Extract the [X, Y] coordinate from the center of the cell holding the provided text.  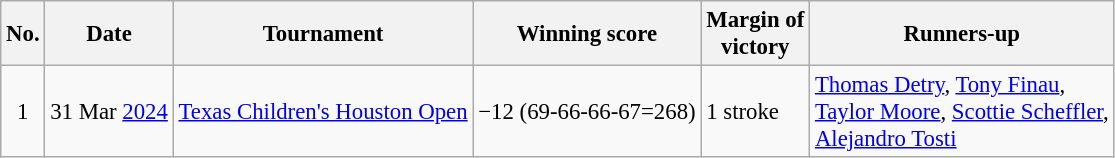
Winning score [587, 34]
1 stroke [756, 112]
Margin ofvictory [756, 34]
Tournament [323, 34]
No. [23, 34]
Date [109, 34]
31 Mar 2024 [109, 112]
Runners-up [962, 34]
−12 (69-66-66-67=268) [587, 112]
Thomas Detry, Tony Finau, Taylor Moore, Scottie Scheffler, Alejandro Tosti [962, 112]
1 [23, 112]
Texas Children's Houston Open [323, 112]
